Pinpoint the cell where the given text exists, returning its [X, Y] midpoint coordinate. 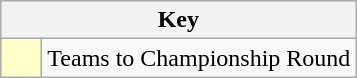
Key [178, 20]
Teams to Championship Round [199, 58]
